Locate the cell with the specified text and output its [x, y] center coordinate. 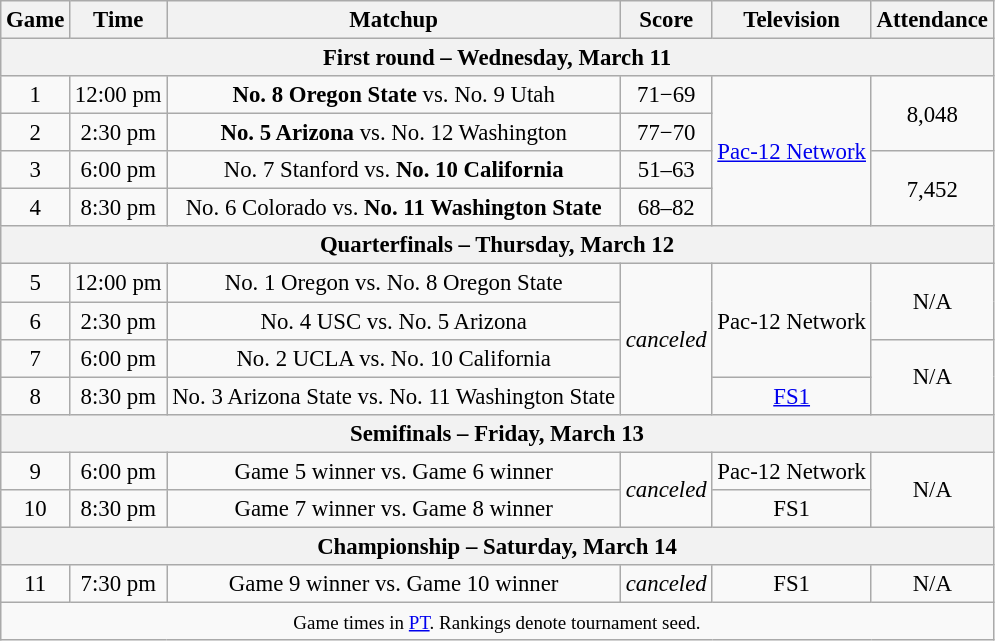
1 [36, 95]
Attendance [932, 20]
11 [36, 584]
Game [36, 20]
Television [792, 20]
Game 5 winner vs. Game 6 winner [394, 471]
3 [36, 170]
7 [36, 358]
10 [36, 509]
No. 5 Arizona vs. No. 12 Washington [394, 133]
Game 7 winner vs. Game 8 winner [394, 509]
Time [118, 20]
7:30 pm [118, 584]
Game 9 winner vs. Game 10 winner [394, 584]
No. 7 Stanford vs. No. 10 California [394, 170]
8 [36, 396]
8,048 [932, 114]
68–82 [666, 208]
6 [36, 321]
77−70 [666, 133]
No. 3 Arizona State vs. No. 11 Washington State [394, 396]
No. 6 Colorado vs. No. 11 Washington State [394, 208]
Quarterfinals – Thursday, March 12 [498, 245]
5 [36, 283]
No. 8 Oregon State vs. No. 9 Utah [394, 95]
7,452 [932, 188]
Semifinals – Friday, March 13 [498, 433]
4 [36, 208]
71−69 [666, 95]
51–63 [666, 170]
9 [36, 471]
No. 4 USC vs. No. 5 Arizona [394, 321]
No. 1 Oregon vs. No. 8 Oregon State [394, 283]
No. 2 UCLA vs. No. 10 California [394, 358]
2 [36, 133]
First round – Wednesday, March 11 [498, 58]
Score [666, 20]
Championship – Saturday, March 14 [498, 546]
Matchup [394, 20]
Game times in PT. Rankings denote tournament seed. [498, 621]
